Return the [X, Y] coordinate for the center point of the cell that contains the specified text.  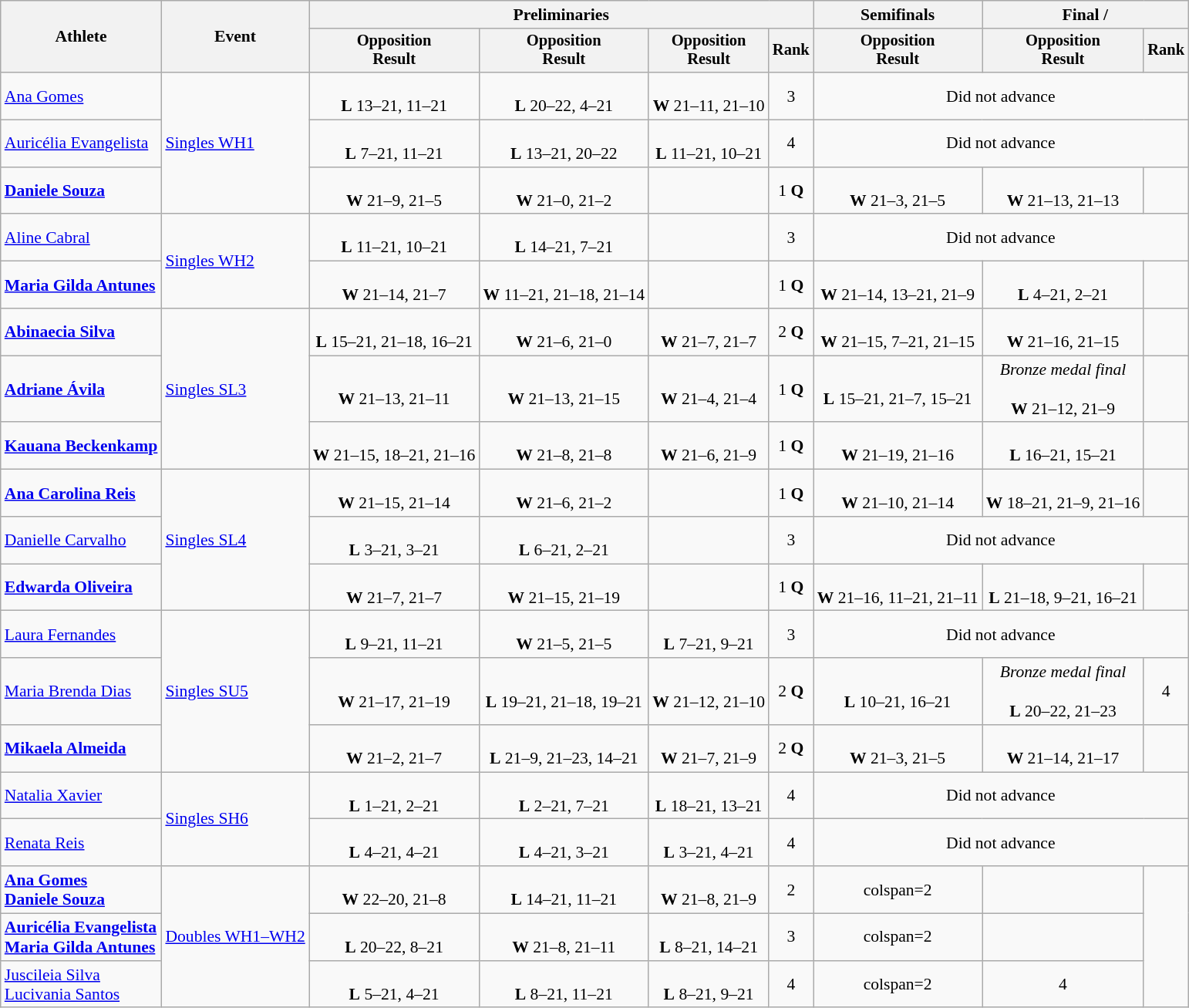
Auricélia EvangelistaMaria Gilda Antunes [82, 938]
L 4–21, 4–21 [395, 842]
W 21–6, 21–9 [709, 446]
Preliminaries [561, 15]
W 22–20, 21–8 [395, 890]
Bronze medal finalW 21–12, 21–9 [1063, 389]
L 8–21, 11–21 [564, 984]
W 21–14, 13–21, 21–9 [898, 285]
W 21–7, 21–9 [709, 748]
W 21–19, 21–16 [898, 446]
L 5–21, 4–21 [395, 984]
W 21–16, 11–21, 21–11 [898, 588]
L 20–22, 8–21 [395, 938]
L 8–21, 14–21 [709, 938]
Daniele Souza [82, 191]
L 15–21, 21–18, 16–21 [395, 332]
W 21–6, 21–2 [564, 494]
L 14–21, 7–21 [564, 238]
W 21–6, 21–0 [564, 332]
W 21–10, 21–14 [898, 494]
Abinaecia Silva [82, 332]
Singles WH2 [234, 261]
Auricélia Evangelista [82, 143]
Singles SL4 [234, 540]
Ana GomesDaniele Souza [82, 890]
Doubles WH1–WH2 [234, 936]
L 4–21, 3–21 [564, 842]
W 21–13, 21–11 [395, 389]
Natalia Xavier [82, 796]
W 21–9, 21–5 [395, 191]
L 21–18, 9–21, 16–21 [1063, 588]
Singles WH1 [234, 143]
Ana Carolina Reis [82, 494]
L 2–21, 7–21 [564, 796]
Maria Gilda Antunes [82, 285]
Semifinals [898, 15]
Juscileia SilvaLucivania Santos [82, 984]
L 3–21, 4–21 [709, 842]
Ana Gomes [82, 96]
L 3–21, 3–21 [395, 540]
L 6–21, 2–21 [564, 540]
W 21–15, 21–14 [395, 494]
Edwarda Oliveira [82, 588]
L 16–21, 15–21 [1063, 446]
W 21–5, 21–5 [564, 634]
W 21–11, 21–10 [709, 96]
L 18–21, 13–21 [709, 796]
L 8–21, 9–21 [709, 984]
Renata Reis [82, 842]
W 21–15, 21–19 [564, 588]
L 19–21, 21–18, 19–21 [564, 691]
2 [791, 890]
W 21–15, 7–21, 21–15 [898, 332]
W 21–12, 21–10 [709, 691]
L 20–22, 4–21 [564, 96]
L 9–21, 11–21 [395, 634]
Laura Fernandes [82, 634]
L 1–21, 2–21 [395, 796]
L 7–21, 9–21 [709, 634]
W 21–16, 21–15 [1063, 332]
W 21–14, 21–17 [1063, 748]
W 21–14, 21–7 [395, 285]
Athlete [82, 37]
Adriane Ávila [82, 389]
W 21–4, 21–4 [709, 389]
W 21–8, 21–8 [564, 446]
L 7–21, 11–21 [395, 143]
Kauana Beckenkamp [82, 446]
W 21–17, 21–19 [395, 691]
Final / [1086, 15]
Event [234, 37]
W 21–8, 21–9 [709, 890]
W 21–13, 21–13 [1063, 191]
Aline Cabral [82, 238]
W 21–8, 21–11 [564, 938]
Singles SL3 [234, 389]
Danielle Carvalho [82, 540]
L 14–21, 11–21 [564, 890]
L 15–21, 21–7, 15–21 [898, 389]
W 21–15, 18–21, 21–16 [395, 446]
L 4–21, 2–21 [1063, 285]
Mikaela Almeida [82, 748]
Singles SH6 [234, 819]
W 21–2, 21–7 [395, 748]
Bronze medal finalL 20–22, 21–23 [1063, 691]
Singles SU5 [234, 691]
L 21–9, 21–23, 14–21 [564, 748]
W 21–0, 21–2 [564, 191]
W 18–21, 21–9, 21–16 [1063, 494]
W 11–21, 21–18, 21–14 [564, 285]
Maria Brenda Dias [82, 691]
L 10–21, 16–21 [898, 691]
L 13–21, 20–22 [564, 143]
L 13–21, 11–21 [395, 96]
W 21–13, 21–15 [564, 389]
